From the cell containing the given text, extract its center point as (x, y) coordinate. 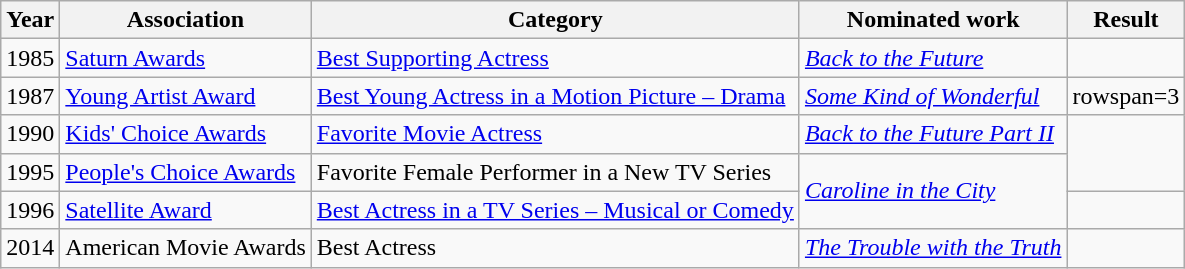
Some Kind of Wonderful (933, 96)
Young Artist Award (186, 96)
Favorite Movie Actress (555, 134)
1985 (30, 58)
1996 (30, 210)
Best Young Actress in a Motion Picture – Drama (555, 96)
Year (30, 20)
2014 (30, 248)
Saturn Awards (186, 58)
Nominated work (933, 20)
Favorite Female Performer in a New TV Series (555, 172)
Association (186, 20)
Best Actress in a TV Series – Musical or Comedy (555, 210)
1990 (30, 134)
Best Supporting Actress (555, 58)
rowspan=3 (1126, 96)
Back to the Future Part II (933, 134)
Category (555, 20)
Result (1126, 20)
People's Choice Awards (186, 172)
1987 (30, 96)
Caroline in the City (933, 191)
American Movie Awards (186, 248)
Kids' Choice Awards (186, 134)
The Trouble with the Truth (933, 248)
Satellite Award (186, 210)
Best Actress (555, 248)
Back to the Future (933, 58)
1995 (30, 172)
